Capture the cell that displays the provided text and extract its (x, y) central coordinate. 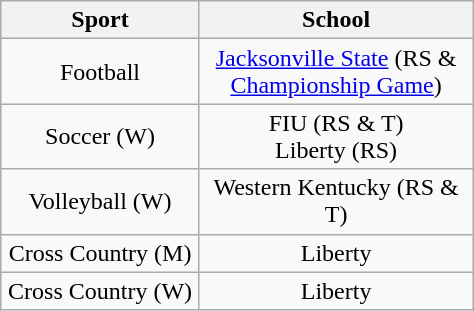
Volleyball (W) (100, 202)
Football (100, 72)
FIU (RS & T)Liberty (RS) (336, 136)
Cross Country (W) (100, 291)
Jacksonville State (RS & Championship Game) (336, 72)
Soccer (W) (100, 136)
Sport (100, 20)
Western Kentucky (RS & T) (336, 202)
School (336, 20)
Cross Country (M) (100, 253)
